Capture the cell that displays the provided text and extract its [x, y] central coordinate. 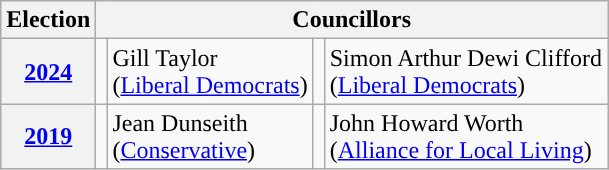
Councillors [352, 20]
2024 [48, 72]
Gill Taylor(Liberal Democrats) [210, 72]
Simon Arthur Dewi Clifford(Liberal Democrats) [466, 72]
Jean Dunseith(Conservative) [210, 136]
John Howard Worth(Alliance for Local Living) [466, 136]
Election [48, 20]
2019 [48, 136]
